Scan for the cell matching the given text and deliver its (x, y) coordinate at center. 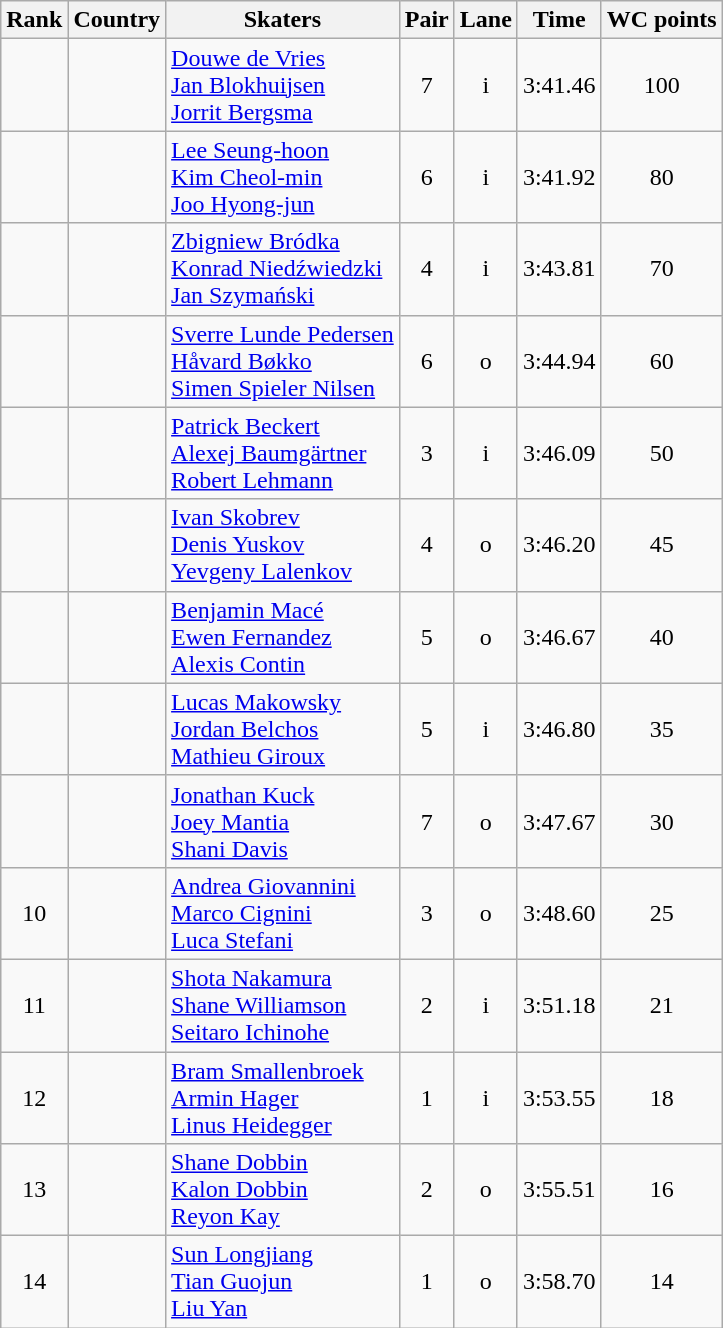
21 (662, 1005)
12 (34, 1098)
Ivan SkobrevDenis YuskovYevgeny Lalenkov (283, 545)
Patrick BeckertAlexej BaumgärtnerRobert Lehmann (283, 453)
Lee Seung-hoonKim Cheol-minJoo Hyong-jun (283, 177)
45 (662, 545)
50 (662, 453)
30 (662, 821)
Douwe de VriesJan BlokhuijsenJorrit Bergsma (283, 85)
70 (662, 269)
40 (662, 637)
3:46.09 (559, 453)
3:55.51 (559, 1190)
Rank (34, 20)
Pair (426, 20)
3:46.80 (559, 729)
16 (662, 1190)
3:51.18 (559, 1005)
Shota NakamuraShane WilliamsonSeitaro Ichinohe (283, 1005)
60 (662, 361)
100 (662, 85)
Shane DobbinKalon DobbinReyon Kay (283, 1190)
3:48.60 (559, 913)
Skaters (283, 20)
Bram SmallenbroekArmin HagerLinus Heidegger (283, 1098)
Jonathan KuckJoey MantiaShani Davis (283, 821)
3:44.94 (559, 361)
Sverre Lunde PedersenHåvard BøkkoSimen Spieler Nilsen (283, 361)
35 (662, 729)
3:46.20 (559, 545)
18 (662, 1098)
13 (34, 1190)
3:47.67 (559, 821)
Andrea GiovanniniMarco CigniniLuca Stefani (283, 913)
3:43.81 (559, 269)
Country (117, 20)
Zbigniew BródkaKonrad NiedźwiedzkiJan Szymański (283, 269)
3:46.67 (559, 637)
3:41.46 (559, 85)
3:58.70 (559, 1282)
Time (559, 20)
Lucas MakowskyJordan BelchosMathieu Giroux (283, 729)
Sun LongjiangTian GuojunLiu Yan (283, 1282)
WC points (662, 20)
25 (662, 913)
Lane (486, 20)
80 (662, 177)
3:41.92 (559, 177)
Benjamin MacéEwen FernandezAlexis Contin (283, 637)
3:53.55 (559, 1098)
10 (34, 913)
11 (34, 1005)
